Output the (X, Y) coordinate of the center of the cell containing the given text.  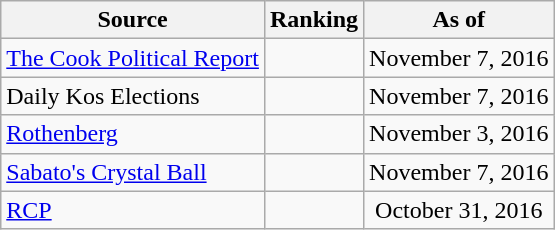
Sabato's Crystal Ball (133, 172)
The Cook Political Report (133, 58)
As of (459, 20)
Daily Kos Elections (133, 96)
Rothenberg (133, 134)
Source (133, 20)
November 3, 2016 (459, 134)
Ranking (314, 20)
October 31, 2016 (459, 210)
RCP (133, 210)
